Search for the cell housing the specified text and yield its (x, y) center coordinate. 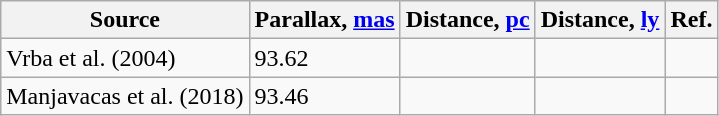
Ref. (692, 20)
Source (125, 20)
93.62 (324, 58)
Distance, ly (600, 20)
Parallax, mas (324, 20)
Manjavacas et al. (2018) (125, 96)
Vrba et al. (2004) (125, 58)
93.46 (324, 96)
Distance, pc (468, 20)
